Output the (x, y) coordinate of the center of the cell containing the given text.  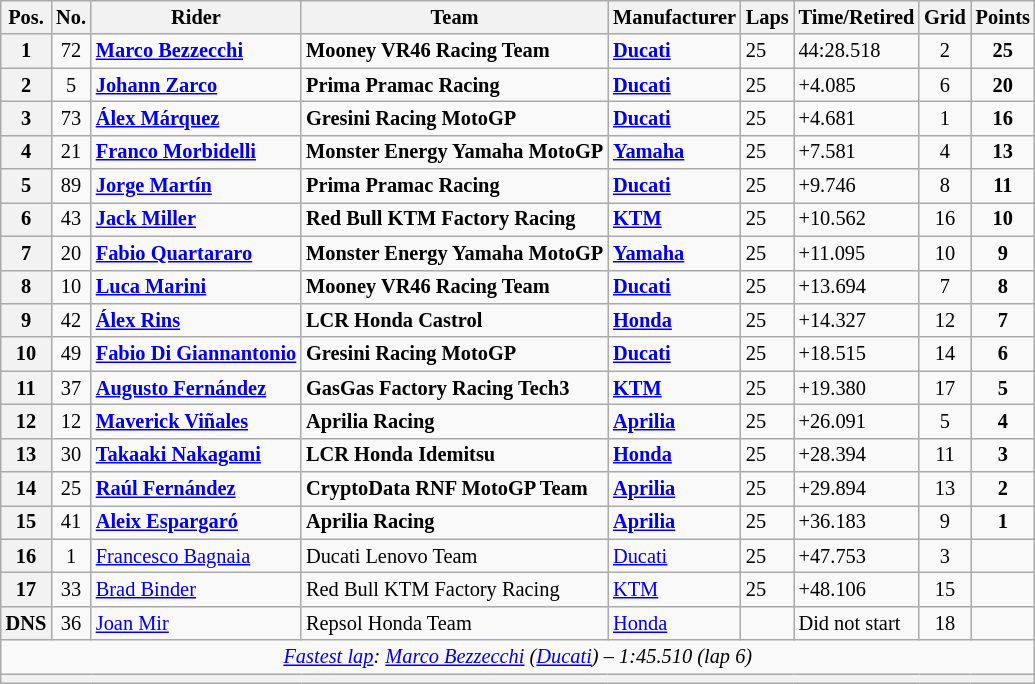
+13.694 (857, 287)
Takaaki Nakagami (196, 455)
Álex Márquez (196, 118)
GasGas Factory Racing Tech3 (454, 388)
89 (71, 186)
+18.515 (857, 354)
33 (71, 589)
+26.091 (857, 421)
Pos. (26, 17)
Laps (768, 17)
CryptoData RNF MotoGP Team (454, 489)
Repsol Honda Team (454, 623)
Did not start (857, 623)
30 (71, 455)
Joan Mir (196, 623)
Jorge Martín (196, 186)
LCR Honda Castrol (454, 320)
43 (71, 219)
+10.562 (857, 219)
Grid (945, 17)
41 (71, 522)
Jack Miller (196, 219)
DNS (26, 623)
Points (1003, 17)
44:28.518 (857, 51)
Time/Retired (857, 17)
73 (71, 118)
Raúl Fernández (196, 489)
Aleix Espargaró (196, 522)
42 (71, 320)
Johann Zarco (196, 85)
Franco Morbidelli (196, 152)
Francesco Bagnaia (196, 556)
+11.095 (857, 253)
+9.746 (857, 186)
Fabio Quartararo (196, 253)
Manufacturer (674, 17)
Fastest lap: Marco Bezzecchi (Ducati) – 1:45.510 (lap 6) (518, 657)
+48.106 (857, 589)
+19.380 (857, 388)
72 (71, 51)
+4.085 (857, 85)
+4.681 (857, 118)
+7.581 (857, 152)
Álex Rins (196, 320)
Fabio Di Giannantonio (196, 354)
49 (71, 354)
+14.327 (857, 320)
Augusto Fernández (196, 388)
No. (71, 17)
+28.394 (857, 455)
Marco Bezzecchi (196, 51)
Ducati Lenovo Team (454, 556)
+29.894 (857, 489)
Luca Marini (196, 287)
LCR Honda Idemitsu (454, 455)
37 (71, 388)
Brad Binder (196, 589)
36 (71, 623)
Rider (196, 17)
Maverick Viñales (196, 421)
21 (71, 152)
+47.753 (857, 556)
18 (945, 623)
+36.183 (857, 522)
Team (454, 17)
